Scan for the cell matching the given text and deliver its (x, y) coordinate at center. 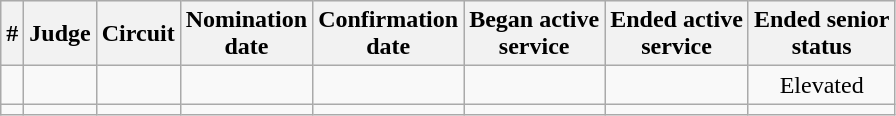
Ended activeservice (677, 34)
Judge (60, 34)
# (12, 34)
Elevated (821, 85)
Ended seniorstatus (821, 34)
Nominationdate (246, 34)
Confirmationdate (388, 34)
Circuit (138, 34)
Began activeservice (534, 34)
